Output the (x, y) coordinate of the center of the cell containing the given text.  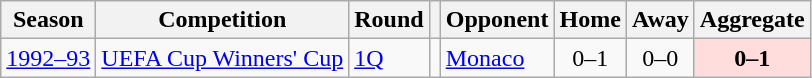
Home (590, 20)
Away (660, 20)
Round (389, 20)
1992–93 (48, 58)
1Q (389, 58)
0–0 (660, 58)
Monaco (497, 58)
Opponent (497, 20)
UEFA Cup Winners' Cup (222, 58)
Aggregate (752, 20)
Competition (222, 20)
Season (48, 20)
